For the text-containing cell, return its midpoint in (x, y) coordinate format. 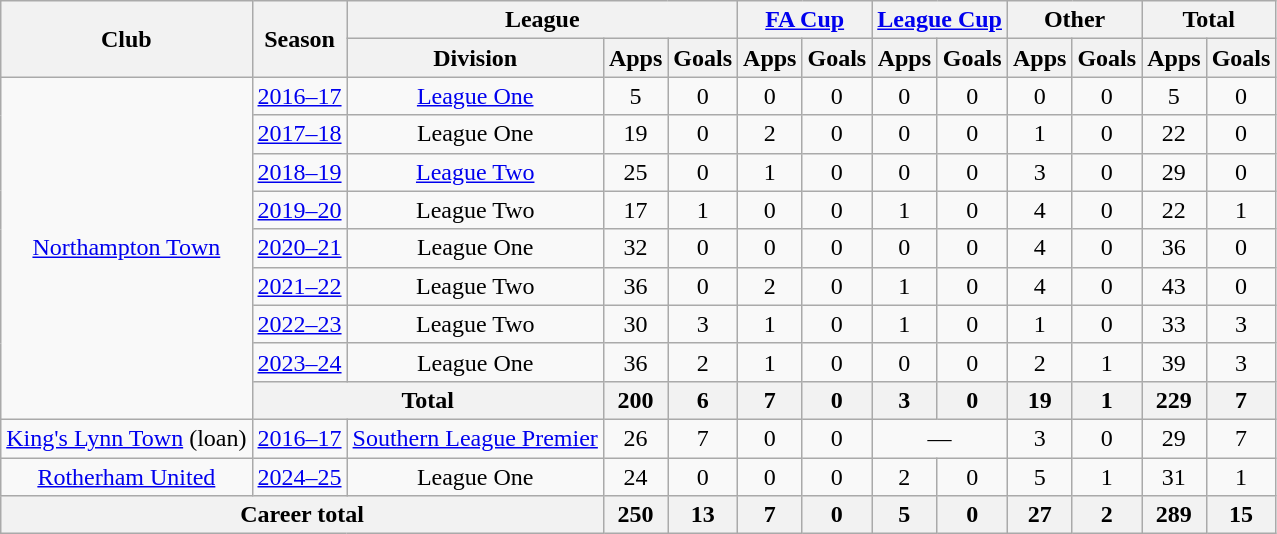
Club (126, 39)
Rotherham United (126, 477)
30 (635, 324)
26 (635, 438)
League Cup (940, 20)
2022–23 (300, 324)
FA Cup (805, 20)
250 (635, 515)
43 (1174, 286)
15 (1241, 515)
Northampton Town (126, 248)
289 (1174, 515)
Season (300, 39)
2021–22 (300, 286)
King's Lynn Town (loan) (126, 438)
6 (703, 400)
31 (1174, 477)
2018–19 (300, 172)
2024–25 (300, 477)
32 (635, 248)
17 (635, 210)
200 (635, 400)
Other (1074, 20)
Southern League Premier (475, 438)
Division (475, 58)
33 (1174, 324)
Career total (302, 515)
39 (1174, 362)
2020–21 (300, 248)
13 (703, 515)
25 (635, 172)
— (940, 438)
2017–18 (300, 134)
229 (1174, 400)
27 (1039, 515)
2023–24 (300, 362)
24 (635, 477)
League (542, 20)
2019–20 (300, 210)
